Extract the [x, y] coordinate from the center of the cell holding the provided text.  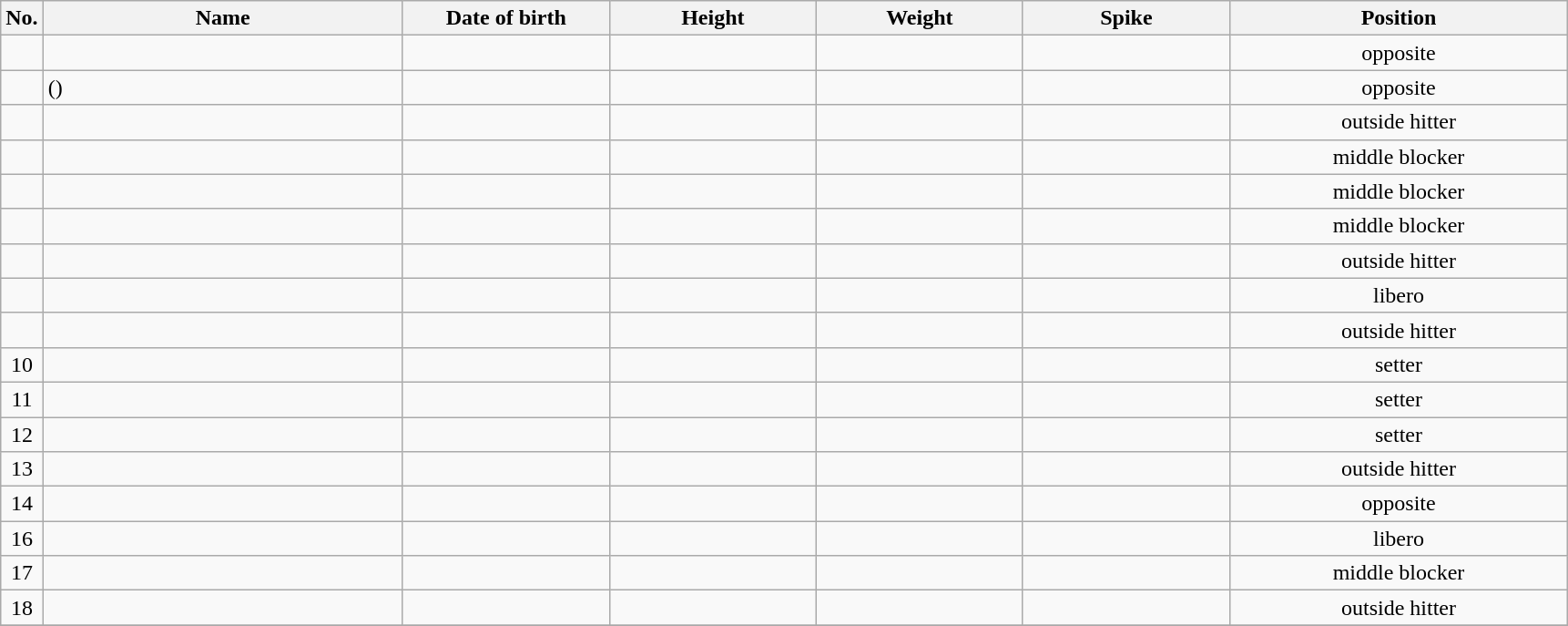
() [222, 87]
Height [712, 18]
Spike [1125, 18]
Position [1399, 18]
16 [22, 539]
18 [22, 608]
12 [22, 435]
No. [22, 18]
14 [22, 504]
10 [22, 364]
11 [22, 399]
17 [22, 573]
Date of birth [506, 18]
Weight [920, 18]
13 [22, 469]
Name [222, 18]
